Pinpoint the cell where the given text exists, returning its (X, Y) midpoint coordinate. 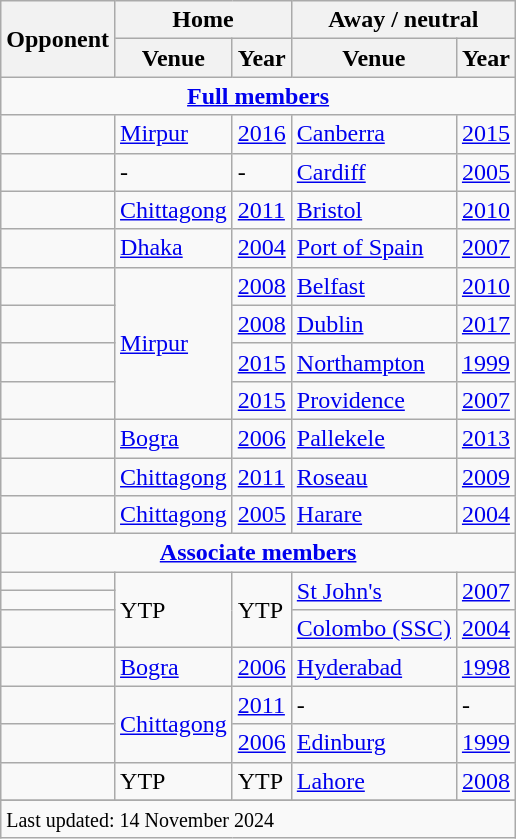
Edinburg (374, 743)
Home (204, 20)
Lahore (374, 781)
Northampton (374, 362)
Dhaka (174, 248)
Full members (258, 96)
Roseau (374, 477)
Associate members (258, 553)
1998 (486, 667)
Pallekele (374, 438)
Cardiff (374, 172)
2009 (486, 477)
Port of Spain (374, 248)
Hyderabad (374, 667)
Harare (374, 515)
Providence (374, 400)
Bristol (374, 210)
2017 (486, 324)
Dublin (374, 324)
Opponent (58, 39)
Away / neutral (403, 20)
Last updated: 14 November 2024 (258, 819)
St John's (374, 591)
Belfast (374, 286)
2013 (486, 438)
Canberra (374, 134)
2016 (262, 134)
Colombo (SSC) (374, 629)
